From the cell containing the given text, extract its center point as (X, Y) coordinate. 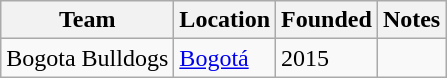
Bogota Bulldogs (88, 58)
Bogotá (225, 58)
Team (88, 20)
Founded (327, 20)
Location (225, 20)
Notes (411, 20)
2015 (327, 58)
